Pinpoint the cell where the given text exists, returning its (x, y) midpoint coordinate. 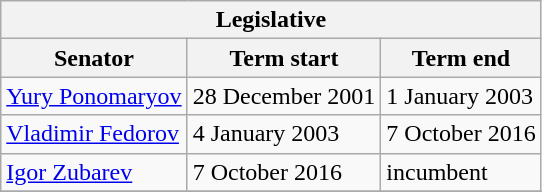
Igor Zubarev (94, 172)
incumbent (461, 172)
Senator (94, 58)
4 January 2003 (284, 134)
Yury Ponomaryov (94, 96)
Legislative (271, 20)
Vladimir Fedorov (94, 134)
28 December 2001 (284, 96)
1 January 2003 (461, 96)
Term end (461, 58)
Term start (284, 58)
